Search for the cell housing the specified text and yield its (X, Y) center coordinate. 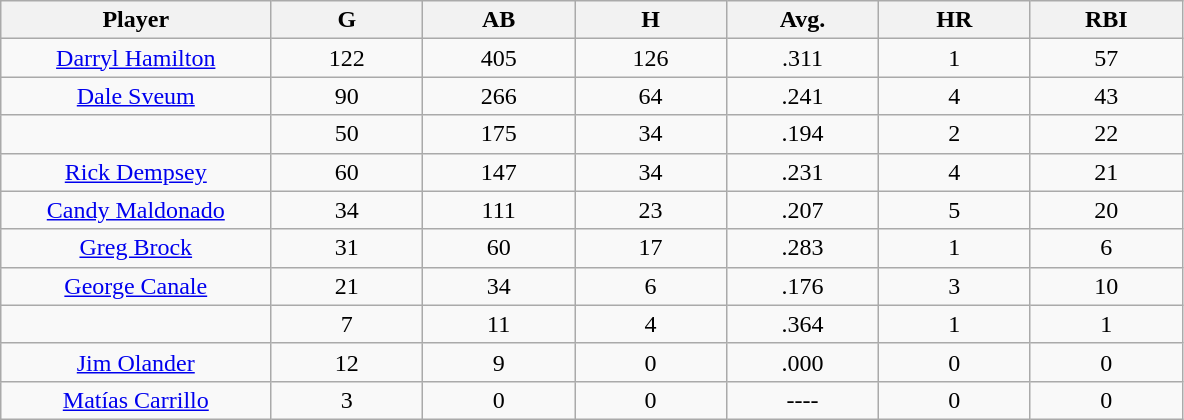
111 (499, 210)
20 (1106, 210)
31 (347, 248)
.194 (802, 134)
Dale Sveum (136, 96)
90 (347, 96)
H (651, 20)
57 (1106, 58)
266 (499, 96)
HR (954, 20)
.311 (802, 58)
12 (347, 362)
Matías Carrillo (136, 400)
Candy Maldonado (136, 210)
.207 (802, 210)
.283 (802, 248)
.000 (802, 362)
.241 (802, 96)
9 (499, 362)
Player (136, 20)
.176 (802, 286)
G (347, 20)
2 (954, 134)
43 (1106, 96)
17 (651, 248)
George Canale (136, 286)
Darryl Hamilton (136, 58)
11 (499, 324)
Rick Dempsey (136, 172)
64 (651, 96)
.364 (802, 324)
.231 (802, 172)
RBI (1106, 20)
50 (347, 134)
147 (499, 172)
126 (651, 58)
AB (499, 20)
22 (1106, 134)
5 (954, 210)
7 (347, 324)
Avg. (802, 20)
Greg Brock (136, 248)
10 (1106, 286)
122 (347, 58)
175 (499, 134)
---- (802, 400)
Jim Olander (136, 362)
23 (651, 210)
405 (499, 58)
